Return the (X, Y) coordinate for the center point of the cell that contains the specified text.  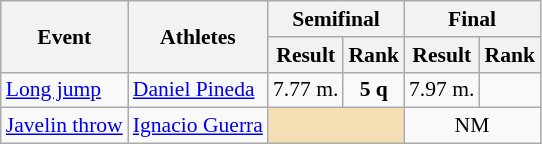
Athletes (198, 36)
7.77 m. (306, 90)
NM (472, 126)
Long jump (64, 90)
Final (472, 19)
7.97 m. (442, 90)
Daniel Pineda (198, 90)
Ignacio Guerra (198, 126)
Javelin throw (64, 126)
5 q (374, 90)
Semifinal (336, 19)
Event (64, 36)
